Locate the cell with the specified text and output its (x, y) center coordinate. 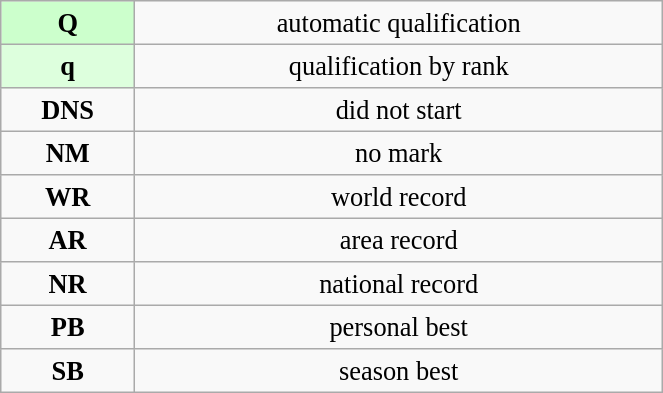
national record (399, 284)
personal best (399, 327)
q (68, 66)
NR (68, 284)
AR (68, 240)
Q (68, 22)
no mark (399, 153)
automatic qualification (399, 22)
DNS (68, 109)
SB (68, 371)
NM (68, 153)
area record (399, 240)
qualification by rank (399, 66)
WR (68, 197)
PB (68, 327)
did not start (399, 109)
world record (399, 197)
season best (399, 371)
